Locate the cell with the specified text and output its [x, y] center coordinate. 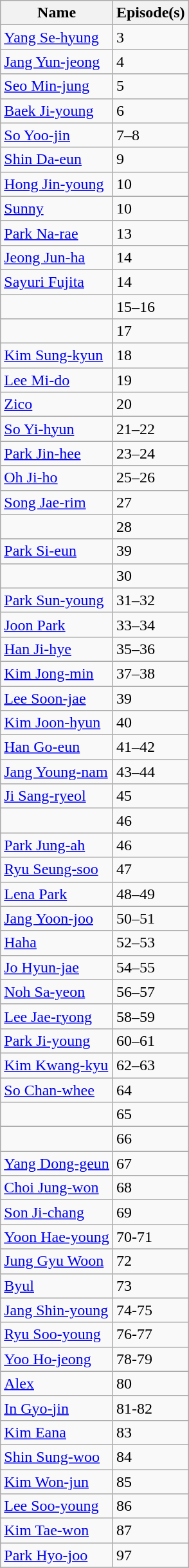
6 [150, 111]
23–24 [150, 453]
Yang Dong-geun [57, 1163]
Joon Park [57, 624]
50–51 [150, 918]
9 [150, 160]
43–44 [150, 772]
56–57 [150, 992]
67 [150, 1163]
Jang Young-nam [57, 772]
Kim Sung-kyun [57, 356]
Park Hyo-joo [57, 1555]
69 [150, 1212]
Kim Joon-hyun [57, 723]
13 [150, 233]
Park Jung-ah [57, 845]
Sunny [57, 208]
Yoon Hae-young [57, 1237]
Park Ji-young [57, 1041]
7–8 [150, 135]
Episode(s) [150, 13]
48–49 [150, 894]
37–38 [150, 673]
35–36 [150, 649]
Byul [57, 1286]
65 [150, 1115]
64 [150, 1090]
5 [150, 86]
Oh Ji-ho [57, 478]
41–42 [150, 747]
80 [150, 1383]
78-79 [150, 1359]
Ji Sang-ryeol [57, 796]
Shin Sung-woo [57, 1457]
Sayuri Fujita [57, 282]
74-75 [150, 1310]
Park Sun-young [57, 600]
Ryu Soo-young [57, 1335]
So Yi-hyun [57, 429]
54–55 [150, 967]
66 [150, 1139]
Song Jae-rim [57, 502]
Jang Yoon-joo [57, 918]
25–26 [150, 478]
97 [150, 1555]
Alex [57, 1383]
47 [150, 870]
76-77 [150, 1335]
19 [150, 380]
Jang Yun-jeong [57, 62]
Yoo Ho-jeong [57, 1359]
84 [150, 1457]
18 [150, 356]
17 [150, 331]
27 [150, 502]
In Gyo-jin [57, 1408]
4 [150, 62]
Kim Tae-won [57, 1531]
Shin Da-eun [57, 160]
68 [150, 1188]
30 [150, 576]
Son Ji-chang [57, 1212]
45 [150, 796]
Lee Soon-jae [57, 698]
3 [150, 37]
Lee Soo-young [57, 1506]
86 [150, 1506]
31–32 [150, 600]
Jo Hyun-jae [57, 967]
Jung Gyu Woon [57, 1261]
Jang Shin-young [57, 1310]
Kim Kwang-kyu [57, 1065]
Name [57, 13]
40 [150, 723]
73 [150, 1286]
Noh Sa-yeon [57, 992]
Ryu Seung-soo [57, 870]
Park Si-eun [57, 551]
58–59 [150, 1016]
60–61 [150, 1041]
Hong Jin-young [57, 184]
20 [150, 405]
Zico [57, 405]
52–53 [150, 943]
Lena Park [57, 894]
Baek Ji-young [57, 111]
Seo Min-jung [57, 86]
Han Go-eun [57, 747]
Lee Jae-ryong [57, 1016]
81-82 [150, 1408]
So Chan-whee [57, 1090]
70-71 [150, 1237]
87 [150, 1531]
So Yoo-jin [57, 135]
Park Jin-hee [57, 453]
Han Ji-hye [57, 649]
Kim Jong-min [57, 673]
83 [150, 1432]
Choi Jung-won [57, 1188]
72 [150, 1261]
Lee Mi-do [57, 380]
Kim Eana [57, 1432]
Park Na-rae [57, 233]
21–22 [150, 429]
33–34 [150, 624]
Kim Won-jun [57, 1481]
Haha [57, 943]
Yang Se-hyung [57, 37]
Jeong Jun-ha [57, 257]
62–63 [150, 1065]
28 [150, 527]
15–16 [150, 307]
85 [150, 1481]
